Detect which cell encompasses the target text, then output its (x, y) center coordinate. 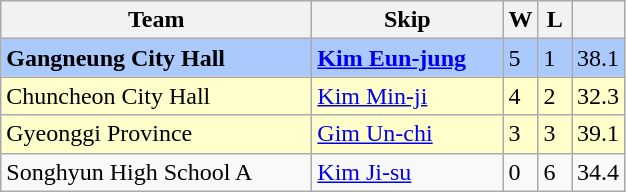
32.3 (598, 96)
Songhyun High School A (156, 172)
Gyeonggi Province (156, 134)
Gim Un-chi (408, 134)
0 (520, 172)
W (520, 20)
4 (520, 96)
Team (156, 20)
38.1 (598, 58)
2 (555, 96)
L (555, 20)
Kim Min-ji (408, 96)
5 (520, 58)
Chuncheon City Hall (156, 96)
Gangneung City Hall (156, 58)
6 (555, 172)
34.4 (598, 172)
1 (555, 58)
Skip (408, 20)
39.1 (598, 134)
Kim Eun-jung (408, 58)
Kim Ji-su (408, 172)
